Determine the (x, y) coordinate at the center of the cell enclosing the given text.  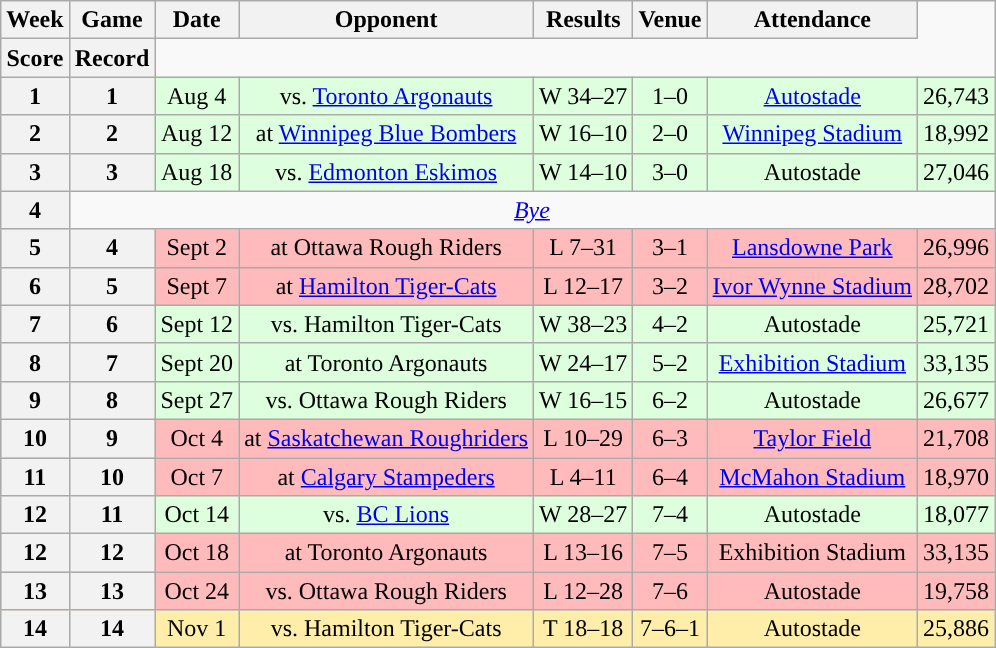
at Ottawa Rough Riders (386, 248)
W 24–17 (584, 362)
Attendance (812, 20)
T 18–18 (584, 629)
2–0 (670, 134)
1–0 (670, 96)
Aug 18 (197, 172)
Taylor Field (812, 438)
at Hamilton Tiger-Cats (386, 286)
Venue (670, 20)
18,970 (956, 477)
vs. BC Lions (386, 515)
Sept 2 (197, 248)
6–4 (670, 477)
Nov 1 (197, 629)
5–2 (670, 362)
Oct 24 (197, 591)
Sept 20 (197, 362)
at Saskatchewan Roughriders (386, 438)
26,743 (956, 96)
vs. Edmonton Eskimos (386, 172)
6–2 (670, 400)
L 12–28 (584, 591)
7–6–1 (670, 629)
vs. Toronto Argonauts (386, 96)
4–2 (670, 324)
3–2 (670, 286)
Lansdowne Park (812, 248)
W 16–10 (584, 134)
Sept 27 (197, 400)
W 16–15 (584, 400)
7–5 (670, 553)
W 14–10 (584, 172)
18,077 (956, 515)
7–6 (670, 591)
Opponent (386, 20)
Sept 7 (197, 286)
Ivor Wynne Stadium (812, 286)
Game (112, 20)
21,708 (956, 438)
Sept 12 (197, 324)
Week (35, 20)
18,992 (956, 134)
Oct 14 (197, 515)
W 34–27 (584, 96)
McMahon Stadium (812, 477)
Oct 7 (197, 477)
27,046 (956, 172)
L 4–11 (584, 477)
3–1 (670, 248)
Oct 4 (197, 438)
L 7–31 (584, 248)
L 10–29 (584, 438)
28,702 (956, 286)
Oct 18 (197, 553)
3–0 (670, 172)
L 12–17 (584, 286)
26,996 (956, 248)
Aug 4 (197, 96)
at Calgary Stampeders (386, 477)
6–3 (670, 438)
Bye (532, 210)
25,886 (956, 629)
L 13–16 (584, 553)
Record (112, 58)
Results (584, 20)
Winnipeg Stadium (812, 134)
Score (35, 58)
W 38–23 (584, 324)
W 28–27 (584, 515)
Date (197, 20)
7–4 (670, 515)
19,758 (956, 591)
26,677 (956, 400)
25,721 (956, 324)
Aug 12 (197, 134)
at Winnipeg Blue Bombers (386, 134)
